Determine the (X, Y) coordinate at the center of the cell enclosing the given text.  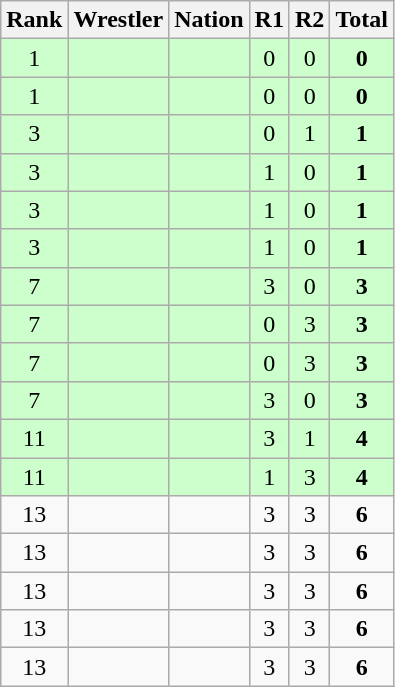
Nation (209, 20)
R1 (269, 20)
Rank (34, 20)
R2 (309, 20)
Total (362, 20)
Wrestler (118, 20)
